For the text-containing cell, return its midpoint in (x, y) coordinate format. 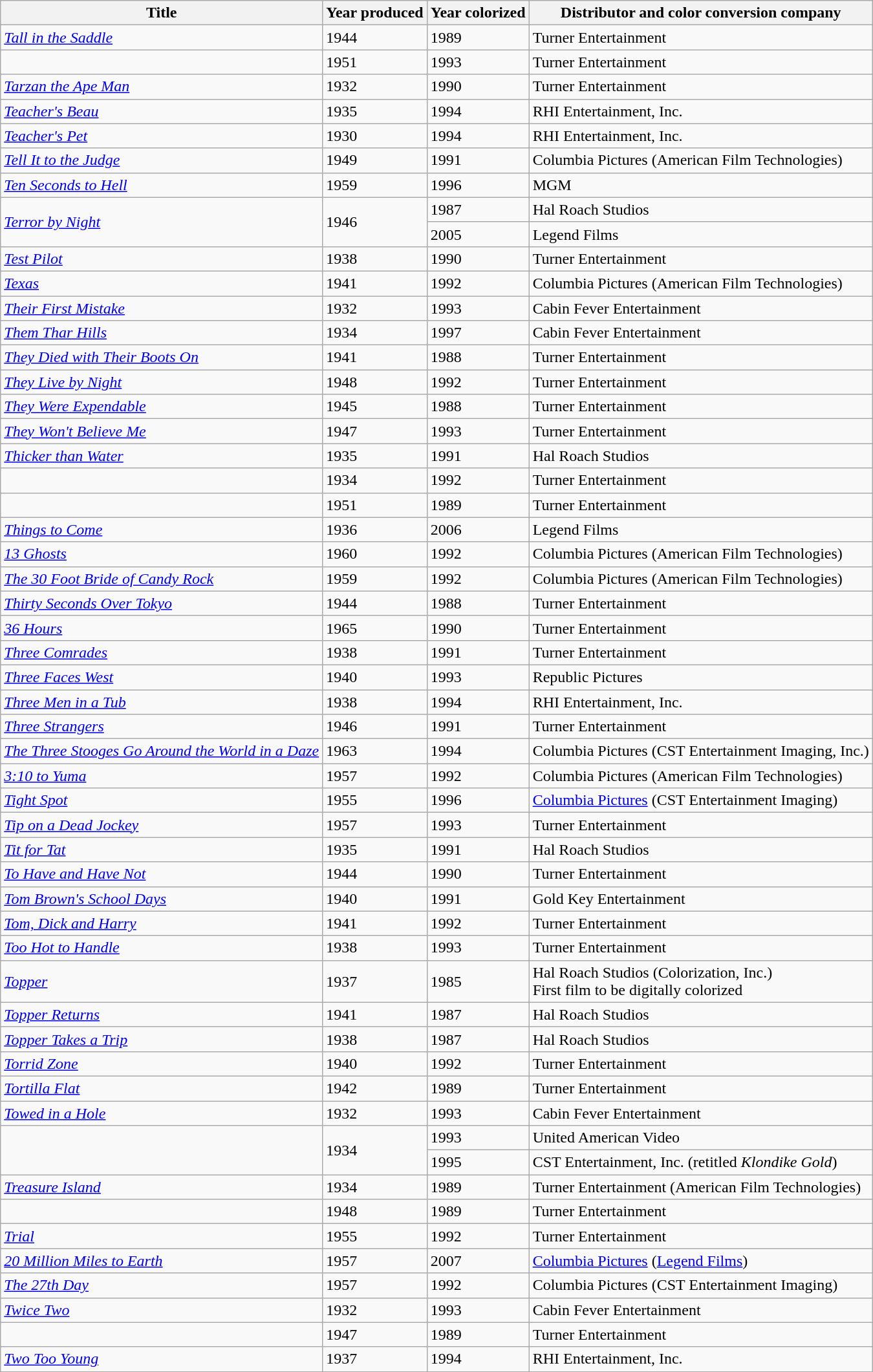
1945 (375, 407)
Columbia Pictures (Legend Films) (701, 1261)
Tit for Tat (162, 850)
Tom Brown's School Days (162, 899)
Treasure Island (162, 1187)
36 Hours (162, 628)
Three Faces West (162, 677)
Topper Takes a Trip (162, 1039)
Test Pilot (162, 259)
Them Thar Hills (162, 333)
Hal Roach Studios (Colorization, Inc.)First film to be digitally colorized (701, 981)
2006 (478, 530)
Tarzan the Ape Man (162, 87)
Year produced (375, 13)
Trial (162, 1236)
MGM (701, 185)
1985 (478, 981)
Thicker than Water (162, 456)
1942 (375, 1088)
2005 (478, 234)
Three Men in a Tub (162, 702)
1930 (375, 136)
1995 (478, 1163)
The 30 Foot Bride of Candy Rock (162, 579)
Year colorized (478, 13)
Tall in the Saddle (162, 38)
20 Million Miles to Earth (162, 1261)
They Died with Their Boots On (162, 358)
Two Too Young (162, 1359)
1949 (375, 160)
Too Hot to Handle (162, 948)
Teacher's Beau (162, 111)
Columbia Pictures (CST Entertainment Imaging, Inc.) (701, 751)
Republic Pictures (701, 677)
They Won't Believe Me (162, 431)
Topper (162, 981)
Turner Entertainment (American Film Technologies) (701, 1187)
They Were Expendable (162, 407)
To Have and Have Not (162, 874)
Tell It to the Judge (162, 160)
Tom, Dick and Harry (162, 923)
1965 (375, 628)
13 Ghosts (162, 554)
The Three Stooges Go Around the World in a Daze (162, 751)
Things to Come (162, 530)
1960 (375, 554)
Topper Returns (162, 1014)
Teacher's Pet (162, 136)
Torrid Zone (162, 1064)
Tight Spot (162, 800)
Texas (162, 283)
Their First Mistake (162, 308)
Terror by Night (162, 222)
Three Comrades (162, 652)
CST Entertainment, Inc. (retitled Klondike Gold) (701, 1163)
Twice Two (162, 1310)
1963 (375, 751)
United American Video (701, 1138)
Tip on a Dead Jockey (162, 825)
3:10 to Yuma (162, 776)
Title (162, 13)
Thirty Seconds Over Tokyo (162, 603)
Ten Seconds to Hell (162, 185)
1997 (478, 333)
The 27th Day (162, 1285)
2007 (478, 1261)
Towed in a Hole (162, 1113)
Tortilla Flat (162, 1088)
Distributor and color conversion company (701, 13)
Gold Key Entertainment (701, 899)
Three Strangers (162, 727)
They Live by Night (162, 382)
1936 (375, 530)
